Identify which cell holds the provided text, then report its [x, y] central coordinate. 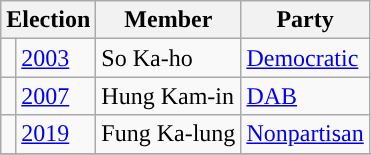
Hung Kam-in [168, 96]
So Ka-ho [168, 58]
Party [305, 20]
DAB [305, 96]
Member [168, 20]
2003 [56, 58]
Election [48, 20]
Nonpartisan [305, 134]
Fung Ka-lung [168, 134]
2019 [56, 134]
2007 [56, 96]
Democratic [305, 58]
